Pinpoint the cell where the given text exists, returning its [x, y] midpoint coordinate. 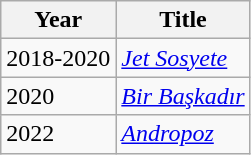
2022 [58, 134]
Year [58, 20]
Andropoz [183, 134]
Title [183, 20]
Jet Sosyete [183, 58]
Bir Başkadır [183, 96]
2020 [58, 96]
2018-2020 [58, 58]
